Scan for the cell matching the given text and deliver its [X, Y] coordinate at center. 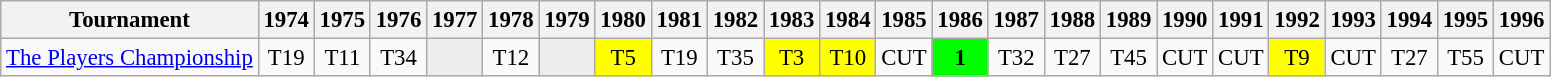
1994 [1409, 20]
1984 [848, 20]
1993 [1353, 20]
1981 [679, 20]
T34 [398, 58]
Tournament [130, 20]
1988 [1072, 20]
1975 [342, 20]
T12 [511, 58]
1983 [792, 20]
1982 [735, 20]
1995 [1465, 20]
1986 [960, 20]
1990 [1185, 20]
T5 [623, 58]
1974 [286, 20]
T3 [792, 58]
The Players Championship [130, 58]
1979 [567, 20]
1989 [1128, 20]
1992 [1297, 20]
T11 [342, 58]
T55 [1465, 58]
1977 [455, 20]
1987 [1016, 20]
T32 [1016, 58]
1978 [511, 20]
1976 [398, 20]
1980 [623, 20]
1996 [1522, 20]
1 [960, 58]
T10 [848, 58]
1985 [904, 20]
T35 [735, 58]
1991 [1241, 20]
T9 [1297, 58]
T45 [1128, 58]
